Return the (x, y) coordinate for the center point of the cell that contains the specified text.  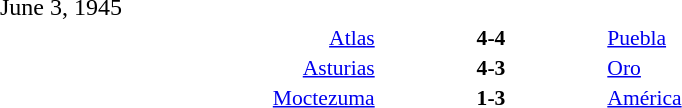
4-4 (492, 38)
4-3 (492, 68)
